Determine the (X, Y) coordinate at the center of the cell enclosing the given text.  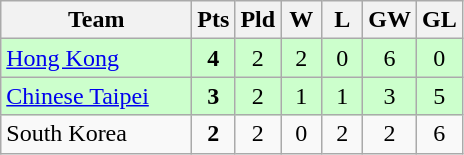
Pts (214, 20)
L (342, 20)
Team (96, 20)
GL (439, 20)
Hong Kong (96, 58)
5 (439, 96)
Chinese Taipei (96, 96)
South Korea (96, 134)
GW (390, 20)
4 (214, 58)
W (302, 20)
Pld (258, 20)
